Determine the [X, Y] coordinate at the center of the cell enclosing the given text.  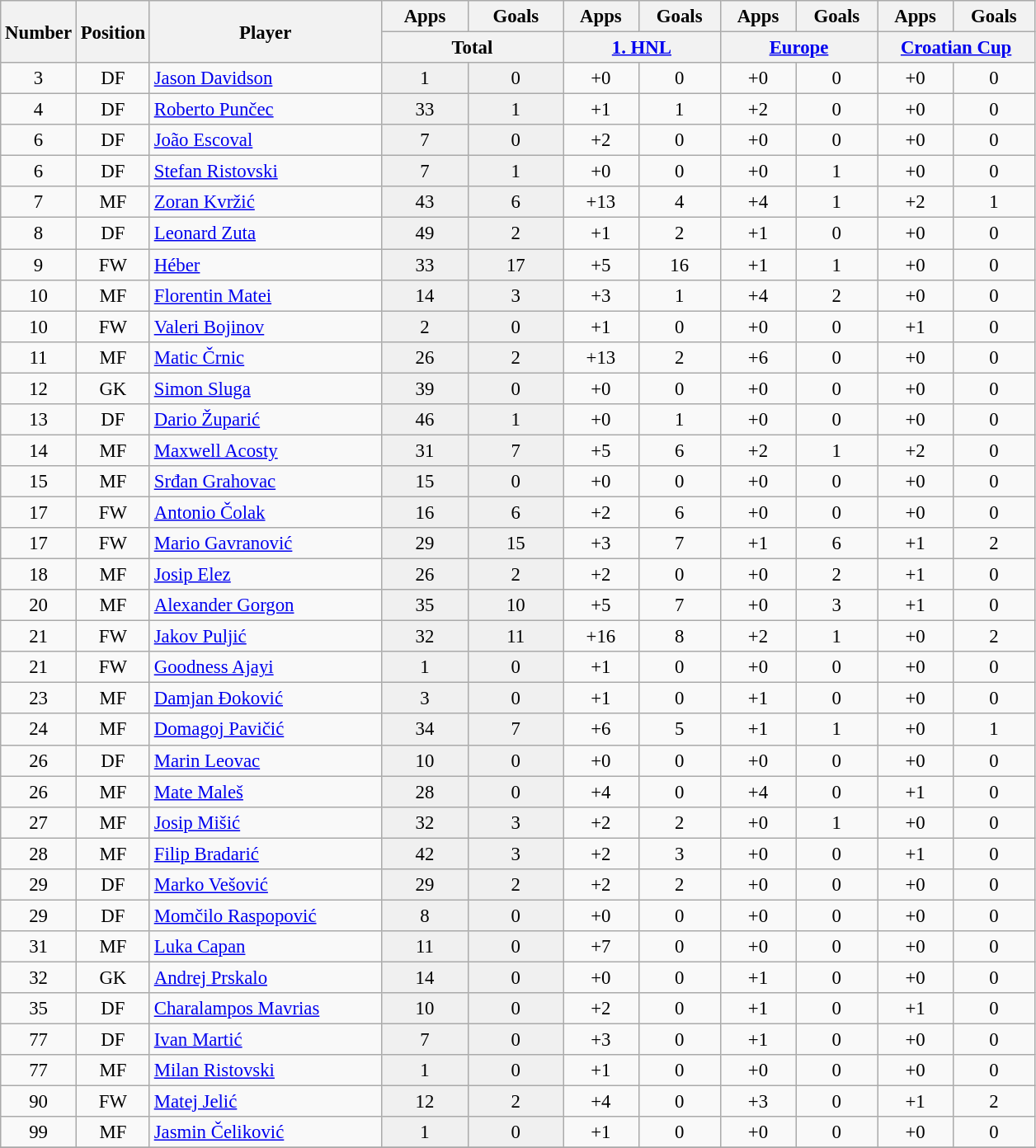
Alexander Gorgon [266, 605]
Josip Mišić [266, 822]
Momčilo Raspopović [266, 915]
Damjan Đoković [266, 699]
Europe [798, 48]
Jason Davidson [266, 78]
43 [425, 202]
Goodness Ajayi [266, 667]
Maxwell Acosty [266, 450]
Ivan Martić [266, 1040]
Player [266, 31]
João Escoval [266, 140]
90 [39, 1102]
1. HNL [642, 48]
Mate Maleš [266, 792]
Andrej Prskalo [266, 977]
Filip Bradarić [266, 854]
Simon Sluga [266, 388]
46 [425, 420]
Total [472, 48]
Dario Župarić [266, 420]
Luka Capan [266, 947]
Florentin Matei [266, 295]
Milan Ristovski [266, 1070]
Jasmin Čeliković [266, 1132]
Valeri Bojinov [266, 327]
Position [112, 31]
+7 [601, 947]
23 [39, 699]
Matic Črnic [266, 357]
34 [425, 730]
18 [39, 575]
39 [425, 388]
20 [39, 605]
Stefan Ristovski [266, 172]
Jakov Puljić [266, 637]
Josip Elez [266, 575]
Marin Leovac [266, 760]
Zoran Kvržić [266, 202]
13 [39, 420]
Domagoj Pavičić [266, 730]
+16 [601, 637]
Antonio Čolak [266, 512]
42 [425, 854]
Mario Gavranović [266, 543]
Héber [266, 265]
49 [425, 233]
9 [39, 265]
Roberto Punčec [266, 110]
Croatian Cup [957, 48]
Number [39, 31]
27 [39, 822]
Leonard Zuta [266, 233]
99 [39, 1132]
Srđan Grahovac [266, 482]
24 [39, 730]
Charalampos Mavrias [266, 1009]
5 [680, 730]
Marko Vešović [266, 885]
Matej Jelić [266, 1102]
